Capture the cell that displays the provided text and extract its (x, y) central coordinate. 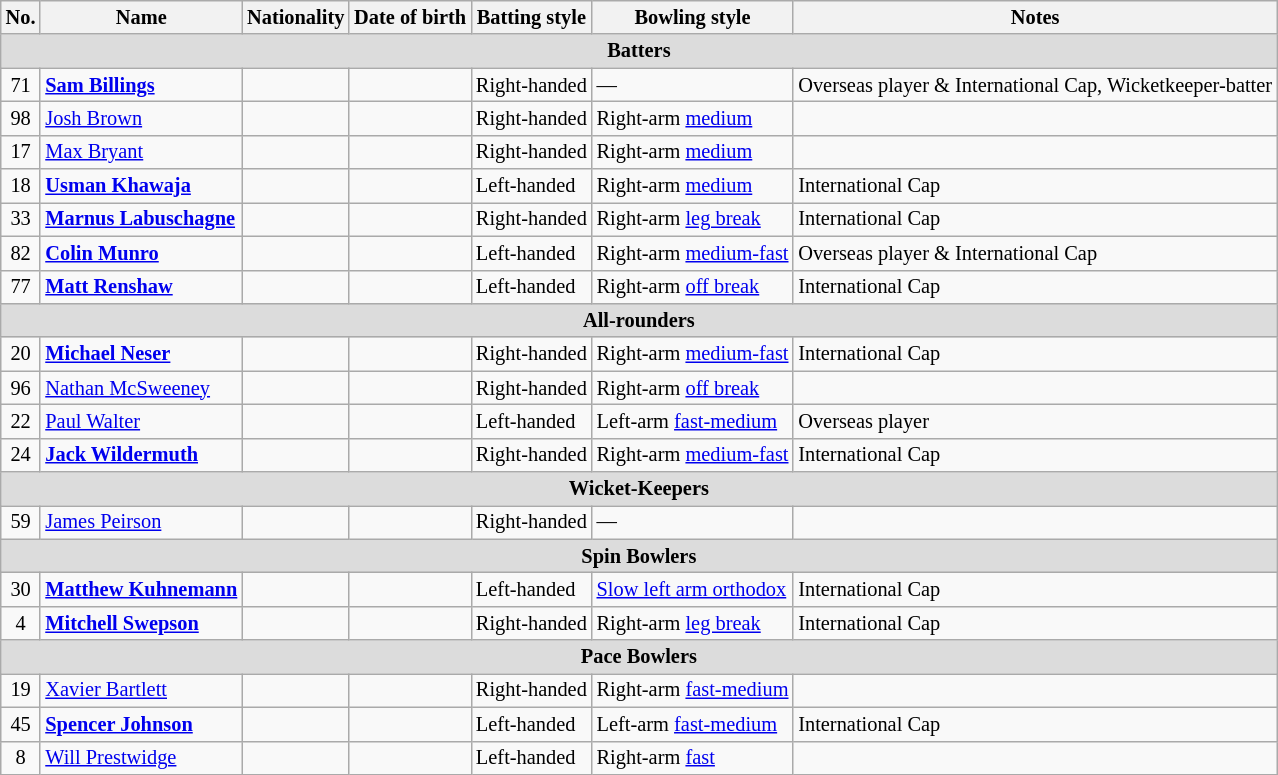
Nationality (296, 17)
20 (21, 354)
Jack Wildermuth (141, 455)
Josh Brown (141, 118)
30 (21, 589)
Mitchell Swepson (141, 623)
Usman Khawaja (141, 186)
Spin Bowlers (639, 556)
James Peirson (141, 522)
Sam Billings (141, 85)
Bowling style (693, 17)
59 (21, 522)
Colin Munro (141, 253)
45 (21, 724)
Nathan McSweeney (141, 388)
Name (141, 17)
71 (21, 85)
Slow left arm orthodox (693, 589)
Matt Renshaw (141, 287)
Overseas player (1035, 421)
17 (21, 152)
Will Prestwidge (141, 758)
Pace Bowlers (639, 657)
Michael Neser (141, 354)
Paul Walter (141, 421)
4 (21, 623)
Spencer Johnson (141, 724)
8 (21, 758)
All-rounders (639, 320)
Matthew Kuhnemann (141, 589)
Batting style (532, 17)
Overseas player & International Cap (1035, 253)
24 (21, 455)
33 (21, 219)
Max Bryant (141, 152)
No. (21, 17)
22 (21, 421)
82 (21, 253)
19 (21, 690)
77 (21, 287)
98 (21, 118)
Batters (639, 51)
Right-arm fast-medium (693, 690)
Date of birth (410, 17)
Xavier Bartlett (141, 690)
96 (21, 388)
Wicket-Keepers (639, 489)
18 (21, 186)
Notes (1035, 17)
Marnus Labuschagne (141, 219)
Right-arm fast (693, 758)
Overseas player & International Cap, Wicketkeeper-batter (1035, 85)
